Locate the cell with the specified text and output its [X, Y] center coordinate. 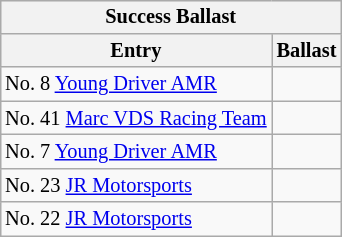
No. 41 Marc VDS Racing Team [136, 118]
No. 23 JR Motorsports [136, 185]
Ballast [307, 51]
Success Ballast [170, 17]
No. 8 Young Driver AMR [136, 84]
Entry [136, 51]
No. 22 JR Motorsports [136, 219]
No. 7 Young Driver AMR [136, 152]
